Return the [x, y] coordinate for the center point of the cell that contains the specified text.  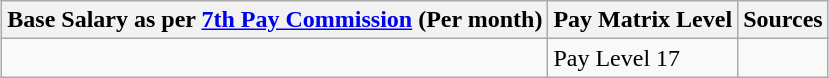
Sources [784, 20]
Pay Matrix Level [643, 20]
Base Salary as per 7th Pay Commission (Per month) [275, 20]
Pay Level 17 [643, 58]
